Pinpoint the cell where the given text exists, returning its [x, y] midpoint coordinate. 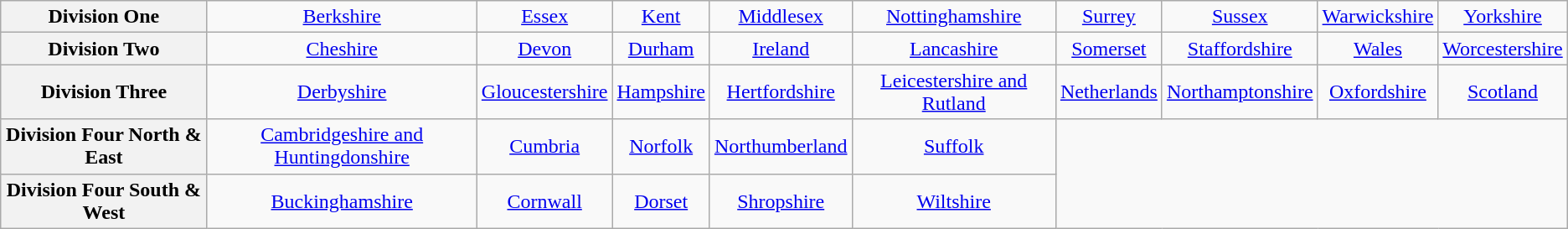
Wiltshire [953, 201]
Cheshire [342, 49]
Worcestershire [1503, 49]
Northumberland [781, 146]
Durham [661, 49]
Lancashire [953, 49]
Division Four North & East [104, 146]
Gloucestershire [544, 92]
Division Three [104, 92]
Cambridgeshire and Huntingdonshire [342, 146]
Wales [1378, 49]
Scotland [1503, 92]
Somerset [1109, 49]
Warwickshire [1378, 17]
Oxfordshire [1378, 92]
Northamptonshire [1240, 92]
Division One [104, 17]
Middlesex [781, 17]
Buckinghamshire [342, 201]
Shropshire [781, 201]
Berkshire [342, 17]
Cumbria [544, 146]
Hampshire [661, 92]
Sussex [1240, 17]
Yorkshire [1503, 17]
Derbyshire [342, 92]
Surrey [1109, 17]
Norfolk [661, 146]
Devon [544, 49]
Nottinghamshire [953, 17]
Hertfordshire [781, 92]
Division Four South & West [104, 201]
Kent [661, 17]
Suffolk [953, 146]
Division Two [104, 49]
Staffordshire [1240, 49]
Leicestershire and Rutland [953, 92]
Ireland [781, 49]
Cornwall [544, 201]
Dorset [661, 201]
Netherlands [1109, 92]
Essex [544, 17]
